Find where the given text appears and provide that cell's center as (x, y) coordinate. 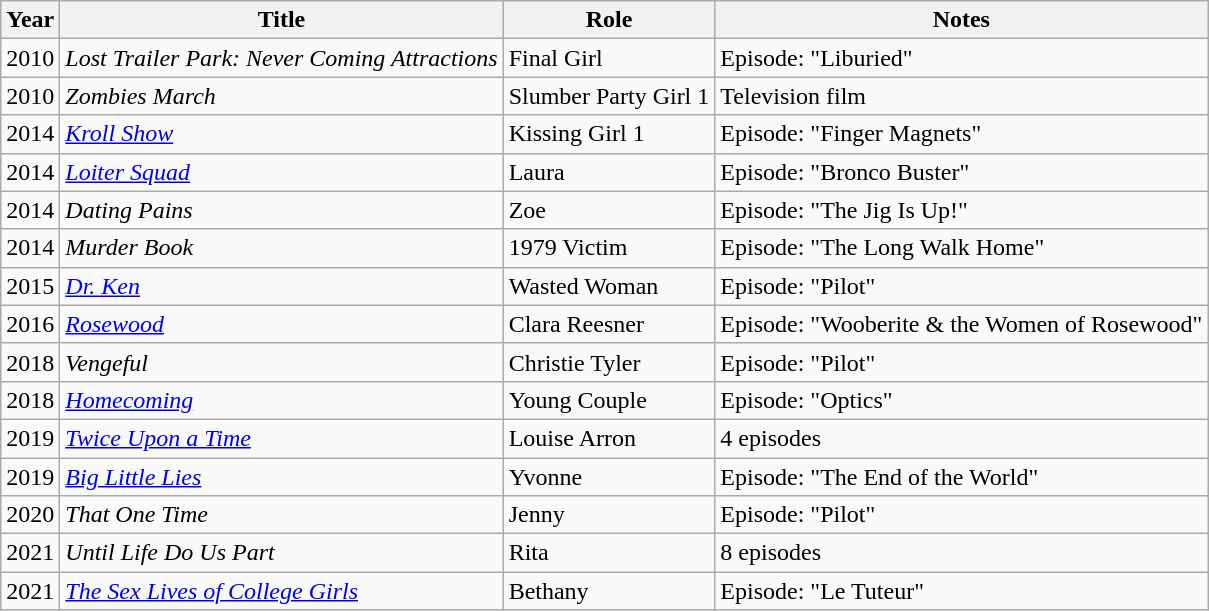
Christie Tyler (609, 362)
Episode: "Optics" (962, 400)
Episode: "Wooberite & the Women of Rosewood" (962, 324)
Television film (962, 96)
1979 Victim (609, 248)
That One Time (282, 515)
Kissing Girl 1 (609, 134)
Dr. Ken (282, 286)
Twice Upon a Time (282, 438)
Episode: "Finger Magnets" (962, 134)
Homecoming (282, 400)
2020 (30, 515)
Slumber Party Girl 1 (609, 96)
Rita (609, 553)
Episode: "Bronco Buster" (962, 172)
Bethany (609, 591)
Laura (609, 172)
2016 (30, 324)
Louise Arron (609, 438)
Episode: "Le Tuteur" (962, 591)
The Sex Lives of College Girls (282, 591)
Year (30, 20)
Big Little Lies (282, 477)
Vengeful (282, 362)
2015 (30, 286)
Rosewood (282, 324)
Until Life Do Us Part (282, 553)
Role (609, 20)
Episode: "The Jig Is Up!" (962, 210)
Murder Book (282, 248)
Jenny (609, 515)
Wasted Woman (609, 286)
Episode: "Liburied" (962, 58)
4 episodes (962, 438)
Loiter Squad (282, 172)
Final Girl (609, 58)
Notes (962, 20)
Yvonne (609, 477)
Episode: "The End of the World" (962, 477)
Title (282, 20)
Zombies March (282, 96)
Young Couple (609, 400)
Clara Reesner (609, 324)
Kroll Show (282, 134)
8 episodes (962, 553)
Episode: "The Long Walk Home" (962, 248)
Lost Trailer Park: Never Coming Attractions (282, 58)
Zoe (609, 210)
Dating Pains (282, 210)
